Detect which cell encompasses the target text, then output its [x, y] center coordinate. 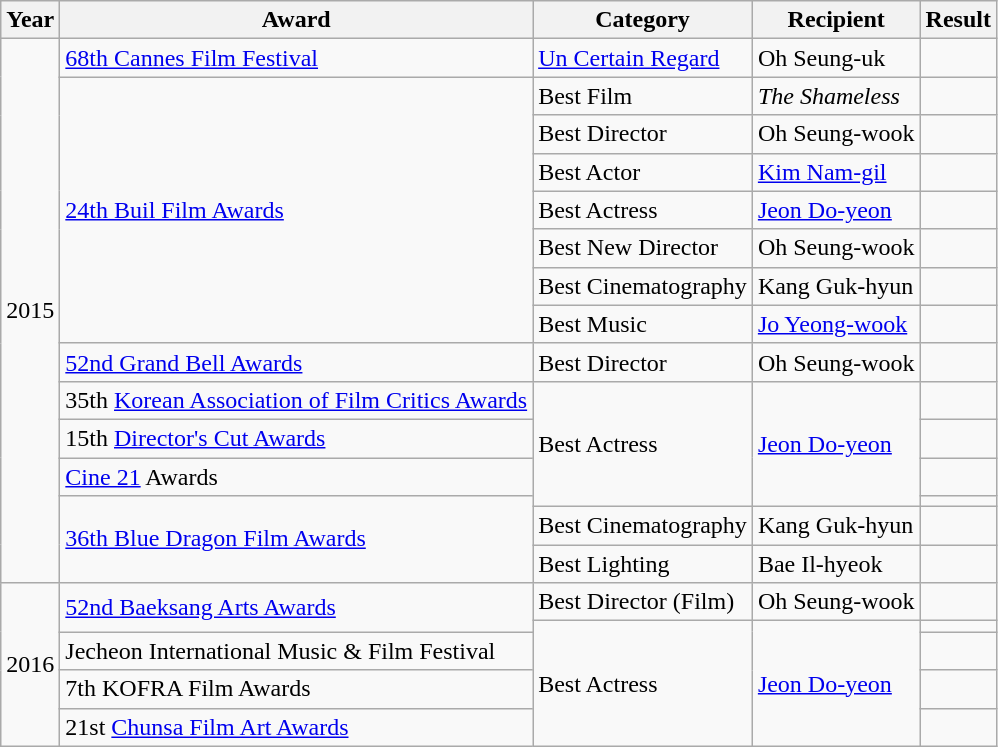
2015 [30, 311]
Best Actor [643, 172]
52nd Grand Bell Awards [296, 362]
Jecheon International Music & Film Festival [296, 651]
15th Director's Cut Awards [296, 438]
The Shameless [836, 96]
Recipient [836, 20]
68th Cannes Film Festival [296, 58]
Best Music [643, 324]
24th Buil Film Awards [296, 210]
Result [958, 20]
Bae Il-hyeok [836, 564]
36th Blue Dragon Film Awards [296, 540]
35th Korean Association of Film Critics Awards [296, 400]
7th KOFRA Film Awards [296, 689]
Cine 21 Awards [296, 477]
Year [30, 20]
21st Chunsa Film Art Awards [296, 727]
Best New Director [643, 248]
Award [296, 20]
Best Director (Film) [643, 602]
Best Lighting [643, 564]
Jo Yeong-wook [836, 324]
Best Film [643, 96]
Kim Nam-gil [836, 172]
Oh Seung-uk [836, 58]
2016 [30, 664]
Category [643, 20]
52nd Baeksang Arts Awards [296, 608]
Un Certain Regard [643, 58]
